Capture the cell that displays the provided text and extract its (X, Y) central coordinate. 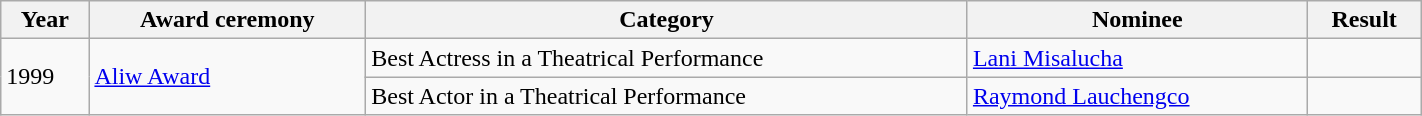
Year (45, 20)
Best Actor in a Theatrical Performance (667, 96)
Award ceremony (228, 20)
Raymond Lauchengco (1137, 96)
Result (1364, 20)
Best Actress in a Theatrical Performance (667, 58)
Nominee (1137, 20)
1999 (45, 77)
Lani Misalucha (1137, 58)
Aliw Award (228, 77)
Category (667, 20)
